Detect which cell encompasses the target text, then output its (x, y) center coordinate. 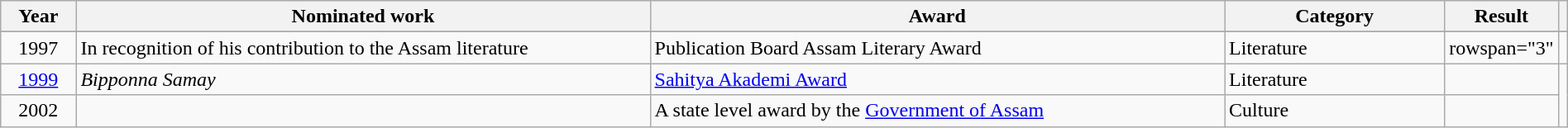
Bipponna Samay (363, 79)
Sahitya Akademi Award (937, 79)
Culture (1335, 111)
Publication Board Assam Literary Award (937, 48)
Result (1502, 17)
Category (1335, 17)
A state level award by the Government of Assam (937, 111)
In recognition of his contribution to the Assam literature (363, 48)
1999 (38, 79)
rowspan="3" (1502, 48)
2002 (38, 111)
Award (937, 17)
1997 (38, 48)
Year (38, 17)
Nominated work (363, 17)
